Capture the cell that displays the provided text and extract its (X, Y) central coordinate. 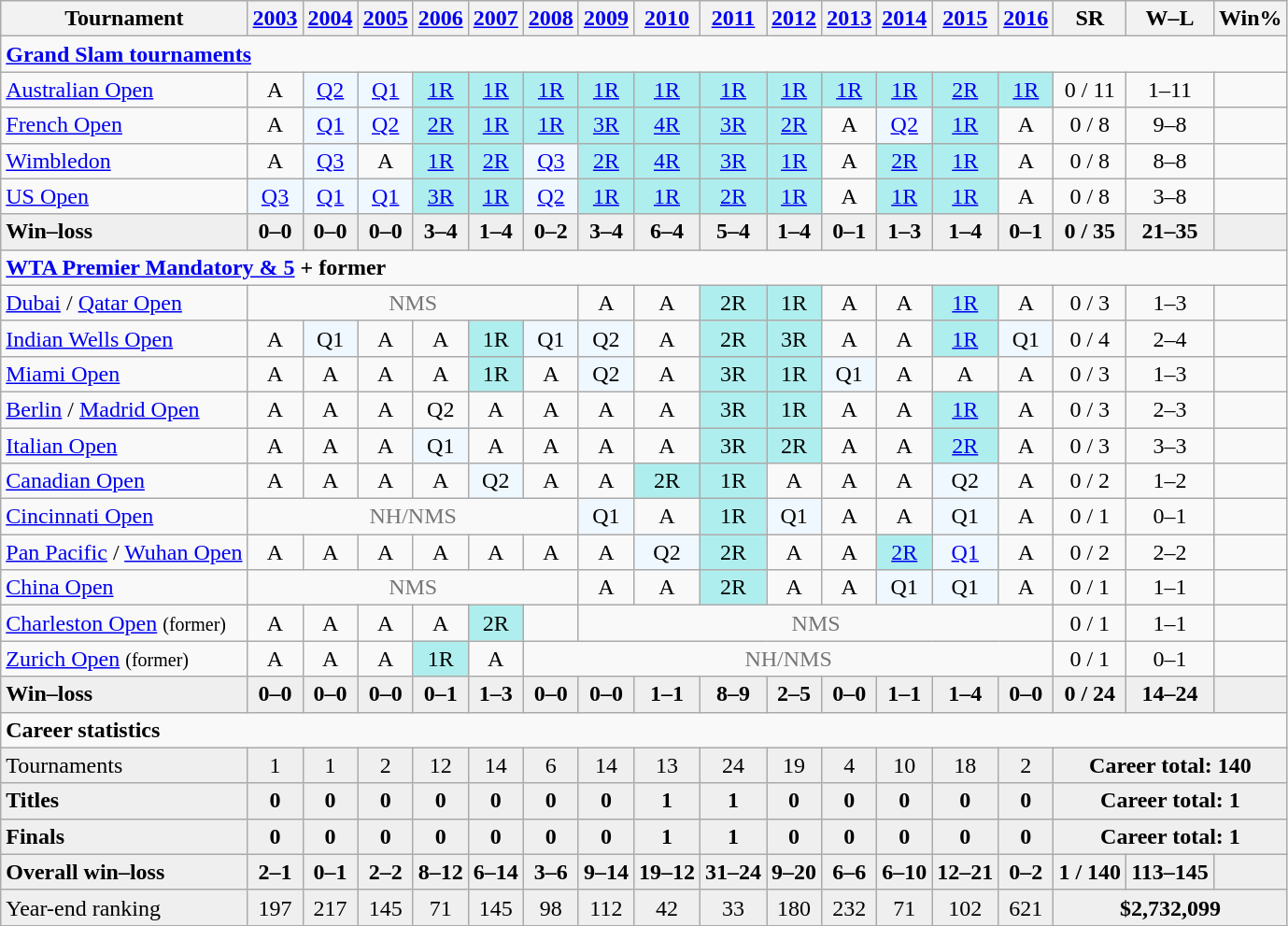
0 / 11 (1090, 90)
9–14 (605, 872)
Career total: 140 (1170, 765)
China Open (124, 588)
2–3 (1170, 409)
1–2 (1170, 481)
Indian Wells Open (124, 338)
18 (966, 765)
Win% (1250, 19)
1 / 140 (1090, 872)
12 (441, 765)
Cincinnati Open (124, 517)
12–21 (966, 872)
Berlin / Madrid Open (124, 409)
621 (1026, 907)
2013 (850, 19)
0 / 4 (1090, 338)
3–3 (1170, 446)
5–4 (734, 232)
2011 (734, 19)
8–12 (441, 872)
42 (667, 907)
6 (551, 765)
Overall win–loss (124, 872)
232 (850, 907)
Italian Open (124, 446)
1–11 (1170, 90)
6–10 (904, 872)
Wimbledon (124, 161)
Australian Open (124, 90)
8–8 (1170, 161)
2012 (794, 19)
Miami Open (124, 374)
2003 (275, 19)
2004 (331, 19)
24 (734, 765)
197 (275, 907)
9–8 (1170, 125)
2009 (605, 19)
Career statistics (644, 730)
2005 (385, 19)
19–12 (667, 872)
31–24 (734, 872)
2–4 (1170, 338)
33 (734, 907)
3–6 (551, 872)
2006 (441, 19)
3–8 (1170, 196)
Pan Pacific / Wuhan Open (124, 552)
98 (551, 907)
0 / 35 (1090, 232)
Titles (124, 801)
Year-end ranking (124, 907)
Grand Slam tournaments (644, 54)
19 (794, 765)
Tournament (124, 19)
6–6 (850, 872)
Charleston Open (former) (124, 623)
Canadian Open (124, 481)
Zurich Open (former) (124, 659)
SR (1090, 19)
Dubai / Qatar Open (124, 303)
113–145 (1170, 872)
Tournaments (124, 765)
2015 (966, 19)
2010 (667, 19)
10 (904, 765)
112 (605, 907)
2016 (1026, 19)
WTA Premier Mandatory & 5 + former (644, 267)
Finals (124, 836)
W–L (1170, 19)
217 (331, 907)
14–24 (1170, 694)
2014 (904, 19)
6–14 (495, 872)
2–5 (794, 694)
102 (966, 907)
0 / 24 (1090, 694)
2–1 (275, 872)
$2,732,099 (1170, 907)
2008 (551, 19)
9–20 (794, 872)
French Open (124, 125)
6–4 (667, 232)
21–35 (1170, 232)
US Open (124, 196)
4 (850, 765)
180 (794, 907)
13 (667, 765)
8–9 (734, 694)
2007 (495, 19)
